Search for the cell housing the specified text and yield its (X, Y) center coordinate. 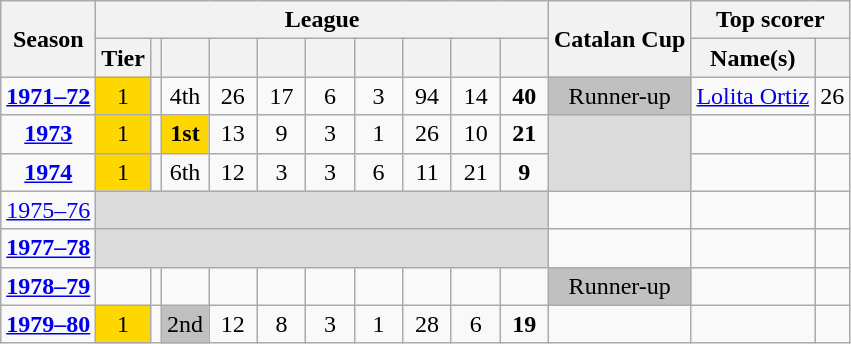
94 (428, 96)
Lolita Ortiz (753, 96)
17 (282, 96)
4th (184, 96)
1971–72 (48, 96)
10 (476, 134)
1977–78 (48, 248)
1975–76 (48, 210)
Name(s) (753, 58)
19 (524, 324)
1974 (48, 172)
1979–80 (48, 324)
40 (524, 96)
1st (184, 134)
13 (234, 134)
28 (428, 324)
2nd (184, 324)
Catalan Cup (619, 39)
League (322, 20)
11 (428, 172)
Tier (124, 58)
Top scorer (770, 20)
14 (476, 96)
Season (48, 39)
1973 (48, 134)
8 (282, 324)
6th (184, 172)
1978–79 (48, 286)
